Output the [x, y] coordinate of the center of the cell containing the given text.  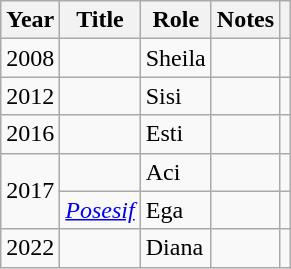
2008 [30, 58]
2016 [30, 134]
Esti [176, 134]
Notes [245, 20]
2012 [30, 96]
Aci [176, 172]
Ega [176, 210]
Sheila [176, 58]
Sisi [176, 96]
Role [176, 20]
Posesif [100, 210]
2017 [30, 191]
2022 [30, 248]
Year [30, 20]
Diana [176, 248]
Title [100, 20]
